Capture the cell that displays the provided text and extract its [X, Y] central coordinate. 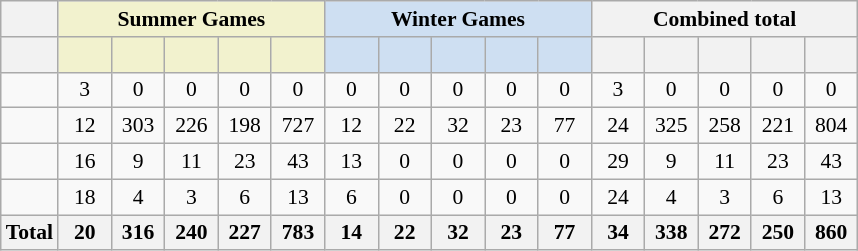
14 [352, 232]
338 [672, 232]
Combined total [724, 19]
240 [192, 232]
Summer Games [192, 19]
860 [832, 232]
303 [138, 126]
258 [724, 126]
226 [192, 126]
18 [84, 197]
29 [618, 161]
272 [724, 232]
250 [778, 232]
Winter Games [458, 19]
Total [30, 232]
227 [244, 232]
20 [84, 232]
727 [298, 126]
325 [672, 126]
316 [138, 232]
221 [778, 126]
16 [84, 161]
34 [618, 232]
804 [832, 126]
783 [298, 232]
198 [244, 126]
